Identify which cell holds the provided text, then report its [x, y] central coordinate. 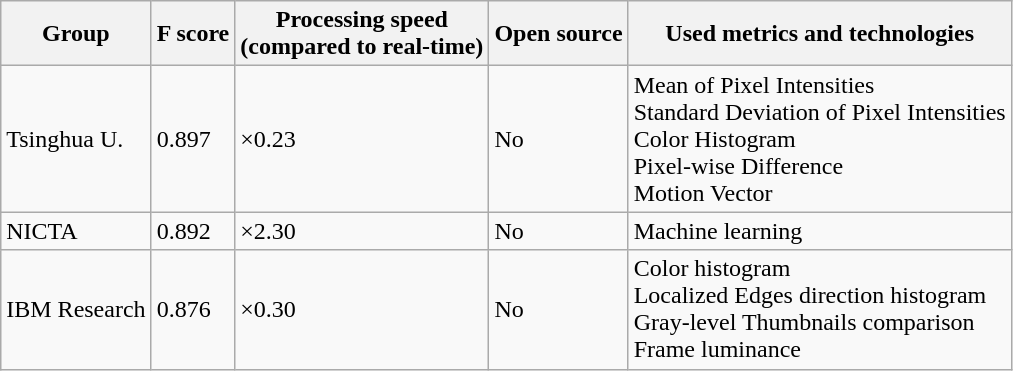
F score [193, 34]
NICTA [76, 231]
Group [76, 34]
×0.30 [362, 310]
0.876 [193, 310]
Used metrics and technologies [820, 34]
Mean of Pixel IntensitiesStandard Deviation of Pixel IntensitiesColor HistogramPixel-wise DifferenceMotion Vector [820, 139]
×0.23 [362, 139]
Tsinghua U. [76, 139]
IBM Research [76, 310]
0.897 [193, 139]
Processing speed(compared to real-time) [362, 34]
Open source [558, 34]
×2.30 [362, 231]
Color histogramLocalized Edges direction histogramGray-level Thumbnails comparisonFrame luminance [820, 310]
Machine learning [820, 231]
0.892 [193, 231]
